Capture the cell that displays the provided text and extract its [x, y] central coordinate. 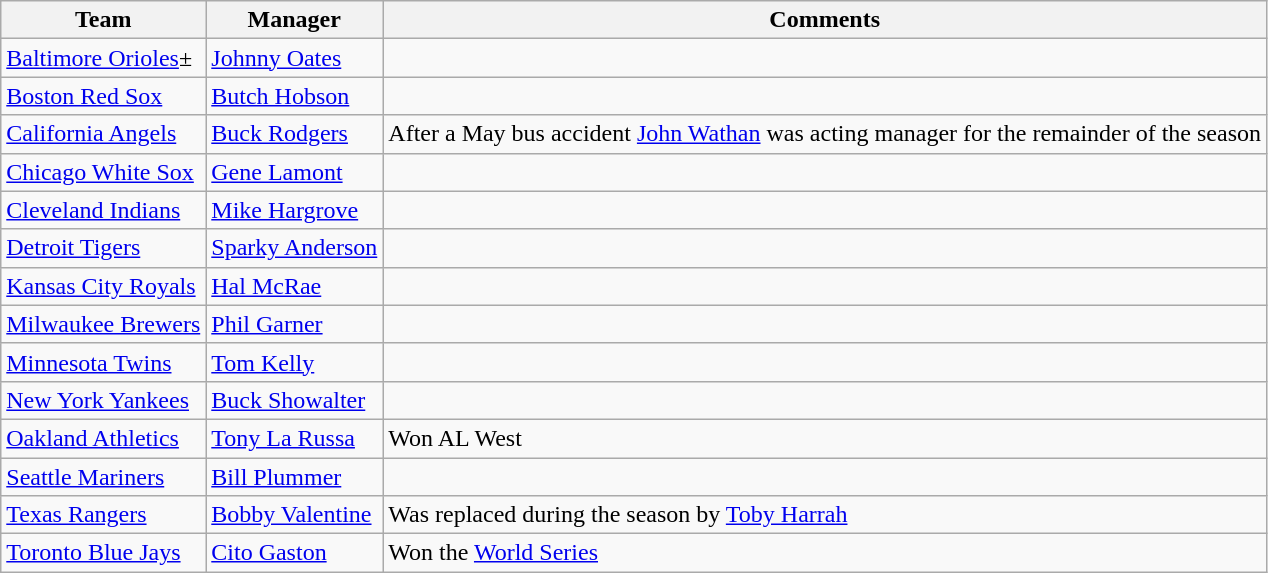
Milwaukee Brewers [104, 324]
Buck Showalter [294, 400]
Tom Kelly [294, 362]
Cito Gaston [294, 553]
Gene Lamont [294, 172]
Texas Rangers [104, 515]
Seattle Mariners [104, 477]
Won the World Series [825, 553]
Sparky Anderson [294, 248]
Tony La Russa [294, 438]
Bill Plummer [294, 477]
Hal McRae [294, 286]
Chicago White Sox [104, 172]
Butch Hobson [294, 96]
New York Yankees [104, 400]
Boston Red Sox [104, 96]
Detroit Tigers [104, 248]
Toronto Blue Jays [104, 553]
Bobby Valentine [294, 515]
Mike Hargrove [294, 210]
Kansas City Royals [104, 286]
Cleveland Indians [104, 210]
Team [104, 20]
Johnny Oates [294, 58]
After a May bus accident John Wathan was acting manager for the remainder of the season [825, 134]
Phil Garner [294, 324]
Oakland Athletics [104, 438]
California Angels [104, 134]
Was replaced during the season by Toby Harrah [825, 515]
Comments [825, 20]
Minnesota Twins [104, 362]
Won AL West [825, 438]
Manager [294, 20]
Baltimore Orioles± [104, 58]
Buck Rodgers [294, 134]
